Extract the (X, Y) coordinate from the center of the cell holding the provided text.  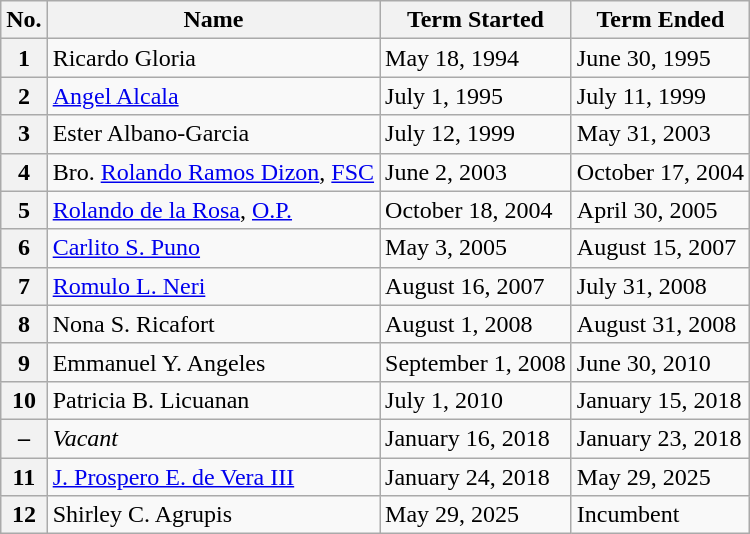
10 (24, 400)
August 1, 2008 (476, 324)
7 (24, 286)
Romulo L. Neri (213, 286)
June 30, 1995 (660, 58)
6 (24, 248)
8 (24, 324)
May 18, 1994 (476, 58)
May 3, 2005 (476, 248)
January 24, 2018 (476, 477)
Angel Alcala (213, 96)
3 (24, 134)
April 30, 2005 (660, 210)
July 12, 1999 (476, 134)
August 16, 2007 (476, 286)
9 (24, 362)
2 (24, 96)
Patricia B. Licuanan (213, 400)
4 (24, 172)
January 23, 2018 (660, 438)
July 1, 2010 (476, 400)
Ricardo Gloria (213, 58)
Term Ended (660, 20)
May 31, 2003 (660, 134)
July 1, 1995 (476, 96)
June 2, 2003 (476, 172)
August 31, 2008 (660, 324)
Carlito S. Puno (213, 248)
Emmanuel Y. Angeles (213, 362)
Term Started (476, 20)
Ester Albano-Garcia (213, 134)
Bro. Rolando Ramos Dizon, FSC (213, 172)
1 (24, 58)
J. Prospero E. de Vera III (213, 477)
July 11, 1999 (660, 96)
No. (24, 20)
Shirley C. Agrupis (213, 515)
October 17, 2004 (660, 172)
– (24, 438)
June 30, 2010 (660, 362)
September 1, 2008 (476, 362)
Vacant (213, 438)
July 31, 2008 (660, 286)
12 (24, 515)
January 16, 2018 (476, 438)
Rolando de la Rosa, O.P. (213, 210)
Name (213, 20)
5 (24, 210)
Incumbent (660, 515)
Nona S. Ricafort (213, 324)
August 15, 2007 (660, 248)
October 18, 2004 (476, 210)
January 15, 2018 (660, 400)
11 (24, 477)
